Return (X, Y) of the center of cell containing provided text 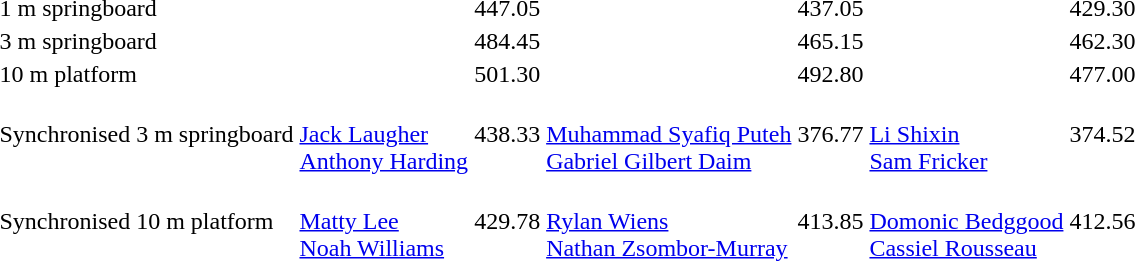
438.33 (508, 134)
Muhammad Syafiq PutehGabriel Gilbert Daim (669, 134)
Li ShixinSam Fricker (966, 134)
465.15 (830, 41)
492.80 (830, 74)
484.45 (508, 41)
501.30 (508, 74)
376.77 (830, 134)
Jack LaugherAnthony Harding (384, 134)
